From the cell containing the given text, extract its center point as (x, y) coordinate. 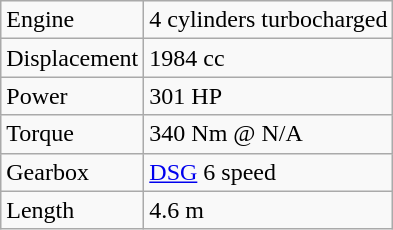
1984 cc (268, 58)
DSG 6 speed (268, 172)
Gearbox (72, 172)
340 Nm @ N/A (268, 134)
Engine (72, 20)
Displacement (72, 58)
301 HP (268, 96)
4.6 m (268, 210)
Power (72, 96)
Torque (72, 134)
4 cylinders turbocharged (268, 20)
Length (72, 210)
